Determine the (x, y) coordinate at the center of the cell enclosing the given text.  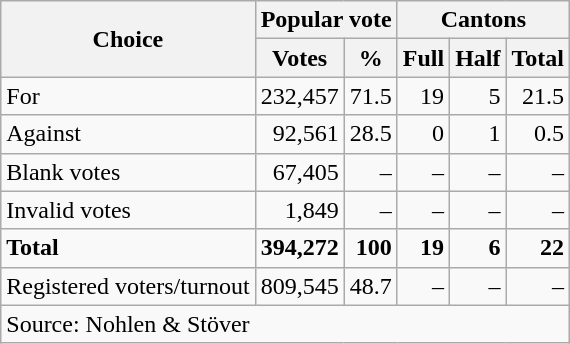
Half (478, 58)
71.5 (370, 96)
92,561 (300, 134)
For (128, 96)
5 (478, 96)
22 (538, 248)
Votes (300, 58)
% (370, 58)
Blank votes (128, 172)
6 (478, 248)
Against (128, 134)
394,272 (300, 248)
67,405 (300, 172)
28.5 (370, 134)
0.5 (538, 134)
809,545 (300, 286)
48.7 (370, 286)
Popular vote (326, 20)
Cantons (483, 20)
21.5 (538, 96)
Full (423, 58)
Registered voters/turnout (128, 286)
1 (478, 134)
232,457 (300, 96)
100 (370, 248)
1,849 (300, 210)
0 (423, 134)
Invalid votes (128, 210)
Choice (128, 39)
Source: Nohlen & Stöver (286, 324)
